Identify which cell holds the provided text, then report its (X, Y) central coordinate. 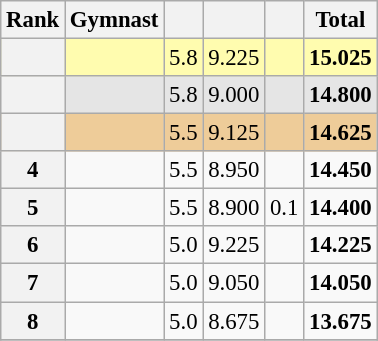
Gymnast (114, 20)
6 (33, 245)
9.125 (234, 133)
8 (33, 321)
Total (340, 20)
0.1 (284, 208)
15.025 (340, 58)
7 (33, 283)
14.800 (340, 95)
14.400 (340, 208)
4 (33, 170)
13.675 (340, 321)
Rank (33, 20)
5 (33, 208)
14.050 (340, 283)
8.950 (234, 170)
8.675 (234, 321)
9.050 (234, 283)
14.225 (340, 245)
14.625 (340, 133)
8.900 (234, 208)
9.000 (234, 95)
14.450 (340, 170)
